Capture the cell that displays the provided text and extract its (X, Y) central coordinate. 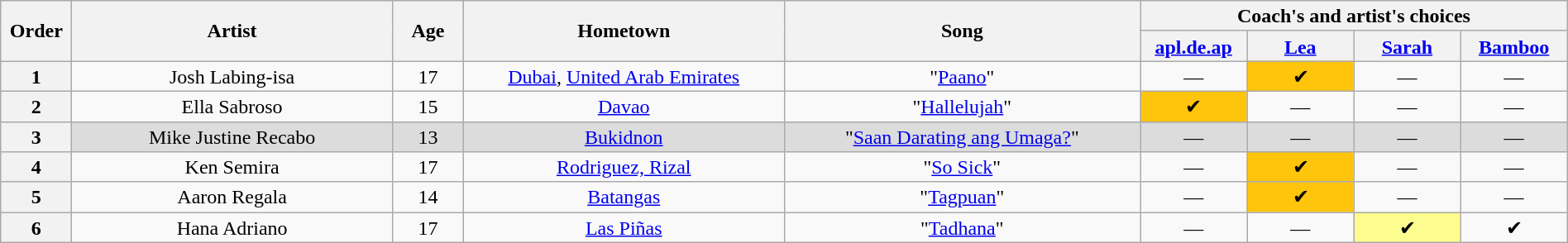
Hometown (624, 31)
13 (428, 137)
Coach's and artist's choices (1355, 17)
Davao (624, 106)
Sarah (1408, 46)
Batangas (624, 197)
Dubai, United Arab Emirates (624, 76)
"Paano" (963, 76)
2 (36, 106)
Order (36, 31)
apl.de.ap (1194, 46)
Las Piñas (624, 228)
14 (428, 197)
"Tagpuan" (963, 197)
6 (36, 228)
4 (36, 167)
"Tadhana" (963, 228)
Lea (1300, 46)
"Saan Darating ang Umaga?" (963, 137)
Mike Justine Recabo (232, 137)
Bukidnon (624, 137)
Hana Adriano (232, 228)
Age (428, 31)
"Hallelujah" (963, 106)
Rodriguez, Rizal (624, 167)
Josh Labing-isa (232, 76)
15 (428, 106)
1 (36, 76)
"So Sick" (963, 167)
Song (963, 31)
Ella Sabroso (232, 106)
3 (36, 137)
Bamboo (1513, 46)
Artist (232, 31)
Ken Semira (232, 167)
5 (36, 197)
Aaron Regala (232, 197)
